Locate the cell with the specified text and output its [X, Y] center coordinate. 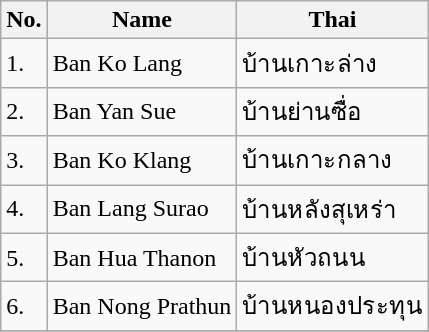
Ban Hua Thanon [142, 258]
4. [24, 208]
Name [142, 20]
Ban Yan Sue [142, 112]
Ban Ko Klang [142, 160]
บ้านเกาะกลาง [332, 160]
บ้านหัวถนน [332, 258]
3. [24, 160]
บ้านย่านซื่อ [332, 112]
บ้านหนองประทุน [332, 306]
1. [24, 64]
Thai [332, 20]
Ban Ko Lang [142, 64]
No. [24, 20]
5. [24, 258]
2. [24, 112]
บ้านเกาะล่าง [332, 64]
บ้านหลังสุเหร่า [332, 208]
Ban Lang Surao [142, 208]
Ban Nong Prathun [142, 306]
6. [24, 306]
